Scan for the cell matching the given text and deliver its (x, y) coordinate at center. 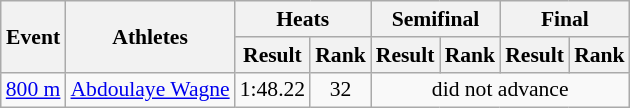
Abdoulaye Wagne (150, 90)
Event (34, 36)
Heats (303, 19)
Semifinal (436, 19)
800 m (34, 90)
32 (340, 90)
did not advance (500, 90)
1:48.22 (272, 90)
Final (564, 19)
Athletes (150, 36)
